Find where the given text appears and provide that cell's center as (X, Y) coordinate. 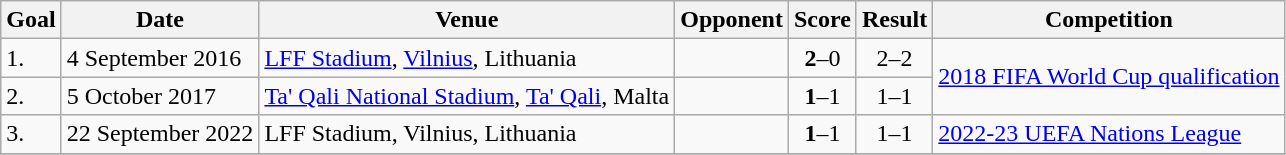
Score (822, 20)
2022-23 UEFA Nations League (1109, 134)
Goal (31, 20)
Venue (467, 20)
3. (31, 134)
Date (160, 20)
4 September 2016 (160, 58)
2. (31, 96)
2–2 (894, 58)
22 September 2022 (160, 134)
1. (31, 58)
Competition (1109, 20)
5 October 2017 (160, 96)
Opponent (732, 20)
Result (894, 20)
2–0 (822, 58)
2018 FIFA World Cup qualification (1109, 77)
Ta' Qali National Stadium, Ta' Qali, Malta (467, 96)
